Find where the given text appears and provide that cell's center as [X, Y] coordinate. 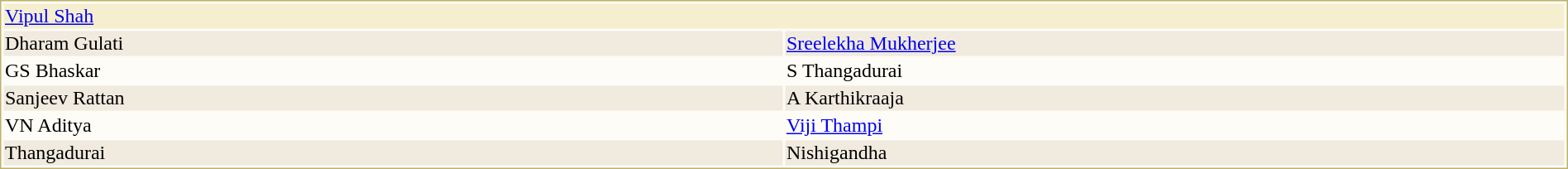
VN Aditya [393, 125]
Vipul Shah [784, 16]
Dharam Gulati [393, 44]
GS Bhaskar [393, 70]
S Thangadurai [1175, 70]
Nishigandha [1175, 153]
Viji Thampi [1175, 125]
Sanjeev Rattan [393, 99]
Thangadurai [393, 153]
Sreelekha Mukherjee [1175, 44]
A Karthikraaja [1175, 99]
